Provide the (X, Y) coordinate of the cell's center where the given text is located.  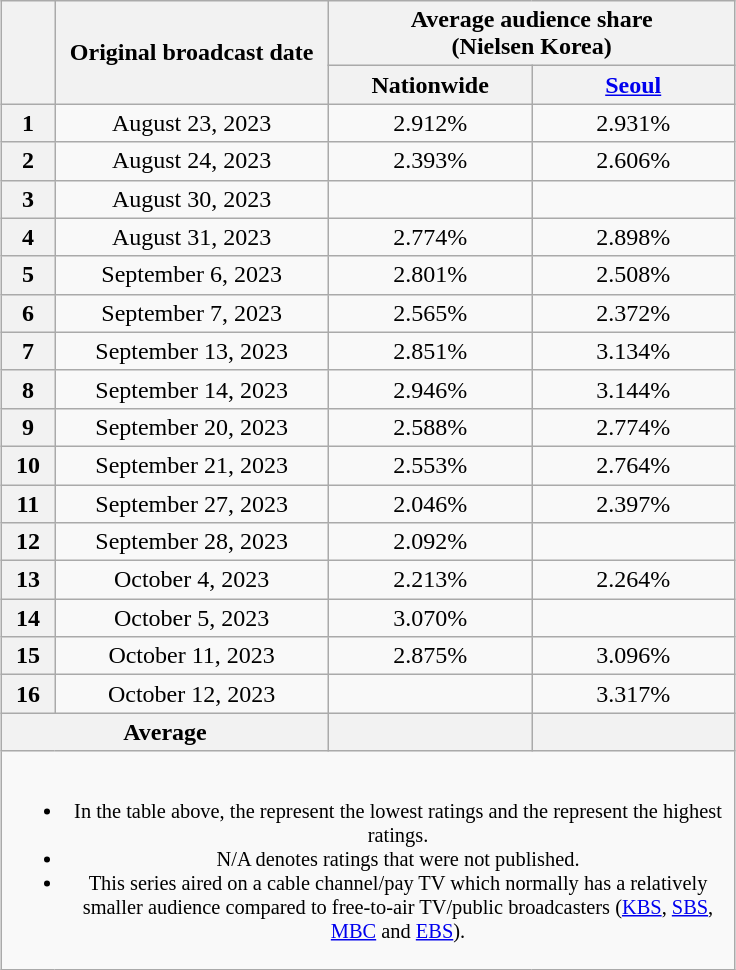
9 (28, 427)
4 (28, 237)
August 30, 2023 (192, 199)
2.946% (430, 389)
1 (28, 123)
2.851% (430, 351)
October 4, 2023 (192, 580)
2.397% (634, 503)
5 (28, 275)
September 27, 2023 (192, 503)
2.092% (430, 542)
3.134% (634, 351)
2.606% (634, 161)
September 21, 2023 (192, 465)
13 (28, 580)
6 (28, 313)
2.565% (430, 313)
2.372% (634, 313)
2.508% (634, 275)
3.096% (634, 656)
September 6, 2023 (192, 275)
2.588% (430, 427)
2.393% (430, 161)
October 11, 2023 (192, 656)
October 5, 2023 (192, 618)
2.264% (634, 580)
8 (28, 389)
2.801% (430, 275)
September 20, 2023 (192, 427)
2.213% (430, 580)
2 (28, 161)
September 14, 2023 (192, 389)
September 28, 2023 (192, 542)
15 (28, 656)
September 7, 2023 (192, 313)
2.764% (634, 465)
Nationwide (430, 85)
2.898% (634, 237)
Average (164, 732)
2.046% (430, 503)
August 23, 2023 (192, 123)
3.317% (634, 694)
August 24, 2023 (192, 161)
2.875% (430, 656)
2.931% (634, 123)
3 (28, 199)
2.912% (430, 123)
Seoul (634, 85)
Average audience share(Nielsen Korea) (532, 34)
7 (28, 351)
August 31, 2023 (192, 237)
16 (28, 694)
October 12, 2023 (192, 694)
Original broadcast date (192, 52)
10 (28, 465)
2.553% (430, 465)
September 13, 2023 (192, 351)
3.070% (430, 618)
3.144% (634, 389)
11 (28, 503)
12 (28, 542)
14 (28, 618)
